Return the (x, y) coordinate for the center point of the cell that contains the specified text.  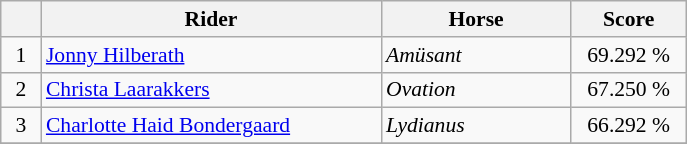
67.250 % (628, 90)
Jonny Hilberath (211, 55)
1 (21, 55)
2 (21, 90)
Score (628, 19)
Amüsant (476, 55)
Christa Laarakkers (211, 90)
Rider (211, 19)
Lydianus (476, 126)
66.292 % (628, 126)
Charlotte Haid Bondergaard (211, 126)
69.292 % (628, 55)
3 (21, 126)
Ovation (476, 90)
Horse (476, 19)
